Determine the (x, y) coordinate at the center of the cell enclosing the given text.  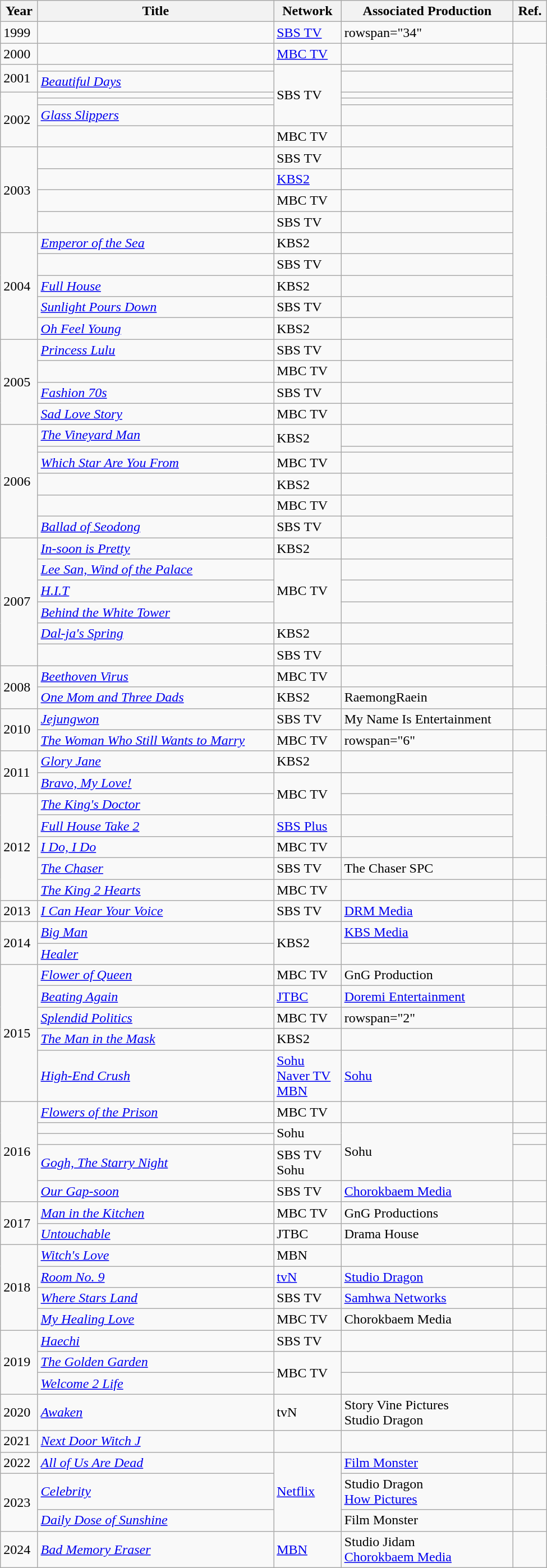
Gogh, The Starry Night (156, 1162)
Netflix (307, 1492)
Full House Take 2 (156, 825)
2018 (19, 1287)
SBS TVSohu (307, 1162)
Bravo, My Love! (156, 783)
Samhwa Networks (428, 1298)
The King 2 Hearts (156, 890)
Flowers of the Prison (156, 1112)
My Name Is Entertainment (428, 719)
2021 (19, 1441)
Drama House (428, 1234)
SBS Plus (307, 825)
Studio Dragon (428, 1277)
Witch's Love (156, 1255)
RaemongRaein (428, 698)
2001 (19, 79)
Doremi Entertainment (428, 997)
2008 (19, 687)
KBS Media (428, 933)
The Vineyard Man (156, 435)
Story Vine PicturesStudio Dragon (428, 1412)
Beethoven Virus (156, 676)
2003 (19, 190)
Title (156, 11)
Our Gap-soon (156, 1191)
Flower of Queen (156, 975)
I Can Hear Your Voice (156, 911)
Which Star Are You From (156, 463)
Ballad of Seodong (156, 527)
2014 (19, 943)
Full House (156, 286)
The Woman Who Still Wants to Marry (156, 740)
The Man in the Mask (156, 1039)
2006 (19, 481)
2000 (19, 54)
Bad Memory Eraser (156, 1549)
2024 (19, 1549)
Oh Feel Young (156, 329)
The Chaser (156, 868)
All of Us Are Dead (156, 1463)
Healer (156, 954)
Untouchable (156, 1234)
The Chaser SPC (428, 868)
High-End Crush (156, 1076)
Jejungwon (156, 719)
The Golden Garden (156, 1362)
Princess Lulu (156, 350)
Network (307, 11)
2004 (19, 286)
Beautiful Days (156, 81)
Big Man (156, 933)
SohuNaver TVMBN (307, 1076)
Ref. (530, 11)
2005 (19, 382)
2011 (19, 772)
DRM Media (428, 911)
Where Stars Land (156, 1298)
The King's Doctor (156, 804)
Dal-ja's Spring (156, 634)
Celebrity (156, 1492)
Associated Production (428, 11)
My Healing Love (156, 1320)
2019 (19, 1362)
Haechi (156, 1341)
Glory Jane (156, 762)
H.I.T (156, 591)
Emperor of the Sea (156, 243)
2002 (19, 119)
Studio JidamChorokbaem Media (428, 1549)
Fashion 70s (156, 393)
2023 (19, 1502)
Glass Slippers (156, 115)
Year (19, 11)
One Mom and Three Dads (156, 698)
Next Door Witch J (156, 1441)
Sad Love Story (156, 414)
2022 (19, 1463)
2007 (19, 601)
Splendid Politics (156, 1018)
1999 (19, 33)
Behind the White Tower (156, 612)
rowspan="6" (428, 740)
Man in the Kitchen (156, 1212)
2017 (19, 1223)
2010 (19, 730)
Welcome 2 Life (156, 1383)
rowspan="34" (428, 33)
Sunlight Pours Down (156, 307)
In-soon is Pretty (156, 548)
GnG Production (428, 975)
Studio DragonHow Pictures (428, 1492)
GnG Productions (428, 1212)
Beating Again (156, 997)
2015 (19, 1033)
2012 (19, 847)
Awaken (156, 1412)
2016 (19, 1152)
2013 (19, 911)
Lee San, Wind of the Palace (156, 570)
I Do, I Do (156, 847)
Room No. 9 (156, 1277)
2020 (19, 1412)
Daily Dose of Sunshine (156, 1520)
rowspan="2" (428, 1018)
